Scan for the cell matching the given text and deliver its [X, Y] coordinate at center. 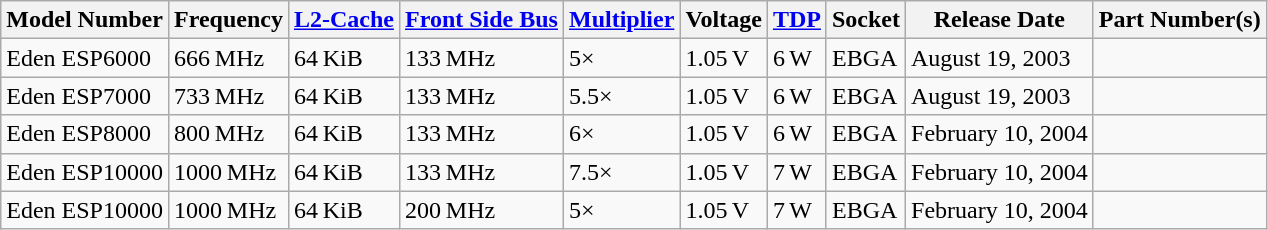
Frequency [228, 20]
733 MHz [228, 96]
666 MHz [228, 58]
Model Number [85, 20]
Voltage [724, 20]
Part Number(s) [1180, 20]
6× [621, 134]
7.5× [621, 172]
5.5× [621, 96]
800 MHz [228, 134]
Front Side Bus [481, 20]
Eden ESP7000 [85, 96]
Release Date [1000, 20]
Socket [866, 20]
Eden ESP8000 [85, 134]
TDP [796, 20]
Eden ESP6000 [85, 58]
L2-Cache [344, 20]
200 MHz [481, 210]
Multiplier [621, 20]
